Output the (X, Y) coordinate of the center of the cell containing the given text.  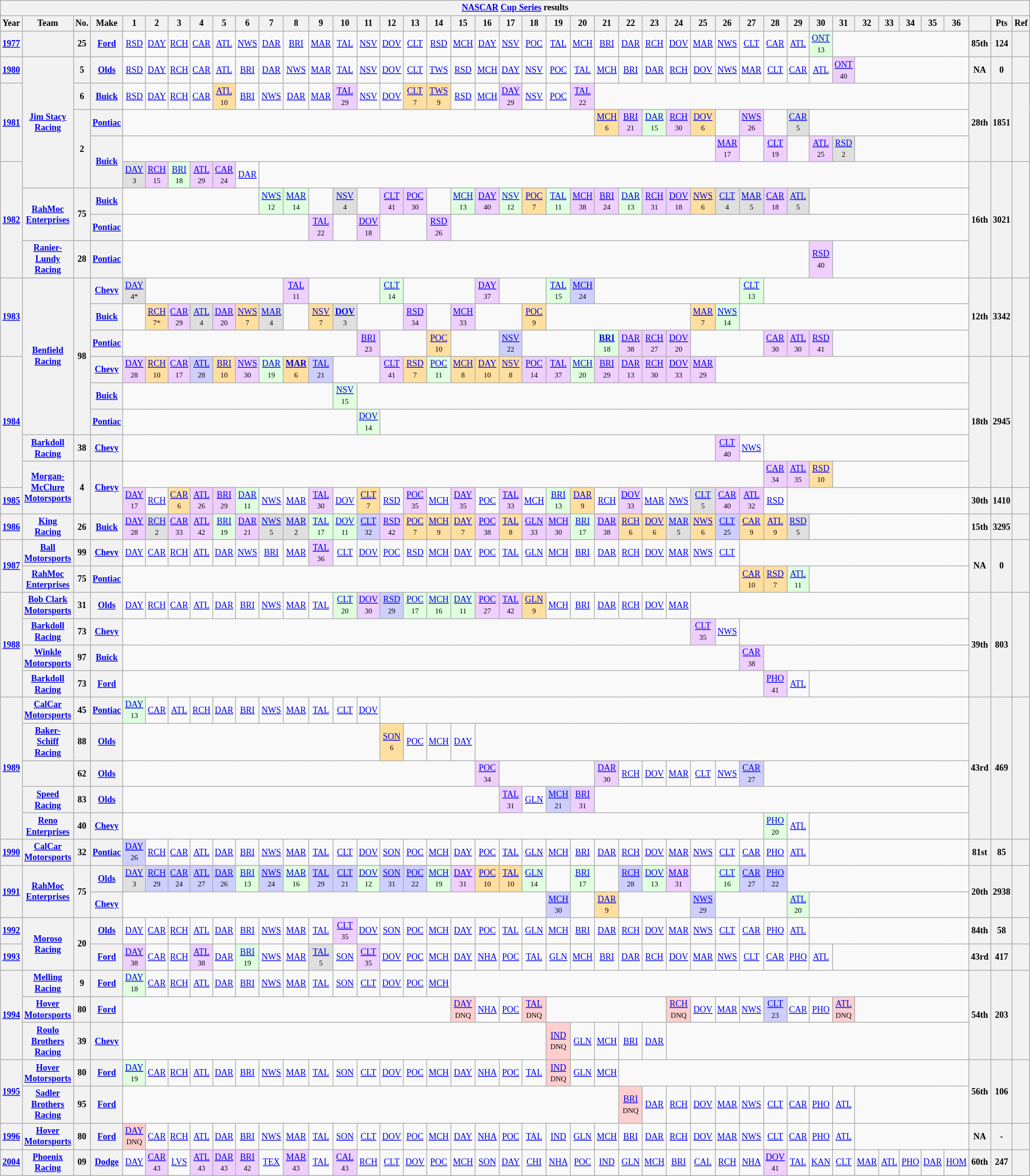
CAR33 (179, 527)
18 (534, 23)
28th (980, 122)
POC27 (487, 606)
RSD34 (415, 317)
DAR11 (247, 501)
DOV30 (368, 606)
1987 (12, 566)
33 (889, 23)
CLT19 (775, 149)
1981 (12, 122)
MCH21 (558, 800)
RCH2 (157, 527)
1851 (1001, 122)
Moroso Racing (48, 944)
DAR26 (224, 879)
RCH28 (631, 879)
TAL42 (511, 606)
CAR17 (179, 370)
MAR43 (296, 1163)
417 (1001, 957)
POC14 (534, 370)
34 (910, 23)
DAR19 (272, 370)
24 (679, 23)
20th (980, 892)
12 (392, 23)
RSD40 (821, 259)
RSD42 (392, 527)
BRI21 (631, 123)
1991 (12, 892)
MCH16 (439, 606)
CAR30 (775, 343)
39 (82, 1041)
1995 (12, 1092)
ATL38 (202, 957)
BRI42 (247, 1163)
ATL25 (821, 149)
84th (980, 931)
TAL33 (511, 501)
3342 (1001, 317)
7 (272, 23)
45 (82, 710)
1992 (12, 931)
CLT21 (345, 879)
203 (1001, 1015)
NWS29 (703, 905)
GLN14 (534, 879)
Team (48, 23)
Speed Racing (48, 800)
15 (463, 23)
3295 (1001, 527)
MCH9 (439, 527)
NWS7 (247, 317)
1988 (12, 645)
1980 (12, 70)
NSV4 (345, 201)
TAL31 (511, 800)
BRI10 (224, 370)
PHO22 (775, 879)
BRI31 (583, 800)
NWS24 (272, 879)
97 (82, 658)
Benfield Racing (48, 357)
2945 (1001, 422)
DAY29 (511, 96)
DOV41 (775, 1163)
16th (980, 220)
RSD2 (844, 149)
MAR14 (296, 201)
DAR20 (224, 317)
CAR10 (752, 579)
83 (82, 800)
CLT40 (727, 448)
RSD29 (392, 606)
ATL32 (752, 501)
1989 (12, 768)
10 (345, 23)
NWS14 (727, 317)
MCH19 (439, 879)
DAY17 (134, 501)
TAL30 (321, 501)
RCH10 (157, 370)
3021 (1001, 220)
CLT25 (727, 527)
95 (82, 1105)
19 (558, 23)
15th (980, 527)
CLT23 (775, 1009)
54th (980, 1015)
Roulo Brothers Racing (48, 1041)
1983 (12, 317)
247 (1001, 1163)
POC22 (415, 879)
DAY35 (463, 501)
Reno Enterprises (48, 826)
2004 (12, 1163)
HOM (956, 1163)
DAR21 (247, 527)
RCH15 (157, 175)
2938 (1001, 892)
KAN (821, 1163)
MCH8 (463, 370)
ONT40 (844, 70)
1410 (1001, 501)
DAY31 (463, 879)
SON6 (392, 742)
DAY7 (463, 527)
DOV14 (368, 422)
NSV22 (511, 343)
62 (82, 774)
85 (1001, 852)
PHO41 (775, 684)
TAL21 (321, 370)
11 (368, 23)
60th (980, 1163)
NSV8 (511, 370)
106 (1001, 1092)
POC11 (439, 370)
1977 (12, 44)
40 (82, 826)
POC30 (415, 201)
MCH24 (583, 291)
ATL43 (202, 1163)
58 (1001, 931)
DAY18 (134, 984)
CAL43 (345, 1163)
23 (654, 23)
TAL17 (321, 527)
ATL35 (798, 474)
1985 (12, 501)
MAR31 (679, 879)
ATLDNQ (844, 1009)
1986 (12, 527)
RCH27 (654, 343)
22 (631, 23)
DOV3 (345, 317)
30 (821, 23)
Ball Motorsports (48, 553)
No. (82, 23)
RSD26 (439, 228)
803 (1001, 645)
RCH6 (631, 527)
MAR29 (703, 370)
CHI (534, 1163)
ATL4 (202, 317)
RCH31 (654, 201)
CAR5 (798, 123)
CAL (703, 1163)
3 (179, 23)
29 (798, 23)
Winkle Motorsports (48, 658)
ONT13 (821, 44)
DOV11 (345, 527)
DAY11 (463, 606)
27 (752, 23)
CAR43 (157, 1163)
CLT13 (752, 291)
DAR43 (224, 1163)
RCH7* (157, 317)
98 (82, 357)
85th (980, 44)
ATL20 (798, 905)
16 (487, 23)
Ranier-Lundy Racing (48, 259)
Year (12, 23)
MAR4 (272, 317)
Ref (1021, 23)
DAY26 (134, 852)
CLT4 (727, 201)
TWS (439, 70)
1984 (12, 422)
CAR6 (179, 501)
Melling Racing (48, 984)
12th (980, 317)
CLT14 (392, 291)
DAY13 (134, 710)
GLN9 (534, 606)
MCH33 (463, 317)
ATL11 (798, 579)
35 (933, 23)
ATL27 (202, 879)
DAY37 (487, 291)
DOV12 (368, 879)
88 (82, 742)
DAR30 (607, 774)
ATL10 (224, 96)
- (1001, 1136)
Baker-Schiff Racing (48, 742)
Bob Clark Motorsports (48, 606)
8 (296, 23)
CAR29 (179, 317)
81st (980, 852)
LVS (179, 1163)
TAL5 (321, 957)
CAR38 (752, 658)
MAR17 (727, 149)
39th (980, 645)
17 (511, 23)
1990 (12, 852)
DAY40 (487, 201)
DAY19 (134, 1073)
RSD5 (798, 527)
ATL5 (798, 201)
MCH6 (607, 123)
BRI24 (607, 201)
ATL29 (202, 175)
MAR7 (703, 317)
RSD41 (821, 343)
MAR6 (296, 370)
469 (1001, 768)
TAL37 (558, 370)
Dodge (106, 1163)
Phoenix Racing (48, 1163)
Jim Stacy Racing (48, 123)
PHO20 (775, 826)
RCH29 (157, 879)
RSD10 (821, 474)
POC9 (534, 317)
36 (956, 23)
SON31 (392, 879)
MAR2 (296, 527)
TEX (272, 1163)
MAR16 (296, 879)
CLT32 (368, 527)
1 (134, 23)
CAR9 (752, 527)
ATL26 (202, 501)
POC35 (415, 501)
NSV15 (345, 396)
NSV12 (511, 201)
POC38 (487, 527)
18th (980, 422)
BRI23 (368, 343)
TAL36 (321, 553)
1993 (12, 957)
1996 (12, 1136)
30th (980, 501)
DOV20 (679, 343)
CLT5 (703, 501)
ATL28 (202, 370)
DAY10 (487, 370)
1994 (12, 1015)
CAR40 (727, 501)
RCHDNQ (679, 1009)
21 (607, 23)
TAL8 (511, 527)
09 (82, 1163)
ATL9 (775, 527)
13 (415, 23)
TAL15 (558, 291)
CLT16 (727, 879)
King Racing (48, 527)
MCH20 (583, 370)
CLT20 (345, 606)
TALDNQ (534, 1009)
CAR34 (775, 474)
ATL42 (202, 527)
NWS30 (247, 370)
NWS5 (272, 527)
NWS12 (272, 201)
Pts (1001, 23)
CAR18 (775, 201)
DAY4* (134, 291)
MCH38 (583, 201)
99 (82, 553)
Make (106, 23)
124 (1001, 44)
BRIDNQ (631, 1105)
14 (439, 23)
GLN33 (534, 527)
38 (82, 448)
NSV7 (321, 317)
1982 (12, 220)
DOV13 (654, 879)
MCH13 (463, 201)
56th (980, 1092)
NASCAR Cup Series results (515, 8)
DAY38 (134, 957)
TAL10 (511, 879)
Sadler Brothers Racing (48, 1105)
DAR15 (654, 123)
POC34 (487, 774)
NWS26 (752, 123)
TWS9 (439, 96)
POC17 (415, 606)
Morgan-McClure Motorsports (48, 487)
ATL30 (798, 343)
